Find where the given text appears and provide that cell's center as (x, y) coordinate. 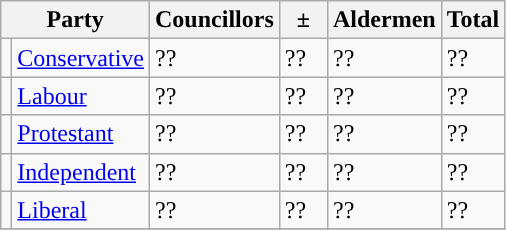
Total (473, 20)
Labour (81, 96)
Councillors (215, 20)
Party (76, 20)
Liberal (81, 210)
± (303, 20)
Conservative (81, 58)
Aldermen (384, 20)
Independent (81, 172)
Protestant (81, 134)
